Pinpoint the cell where the given text exists, returning its [X, Y] midpoint coordinate. 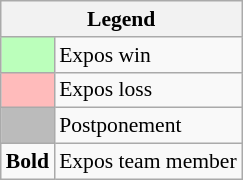
Expos team member [148, 162]
Legend [122, 19]
Postponement [148, 126]
Bold [28, 162]
Expos win [148, 55]
Expos loss [148, 90]
